Return the [x, y] coordinate for the center point of the cell that contains the specified text.  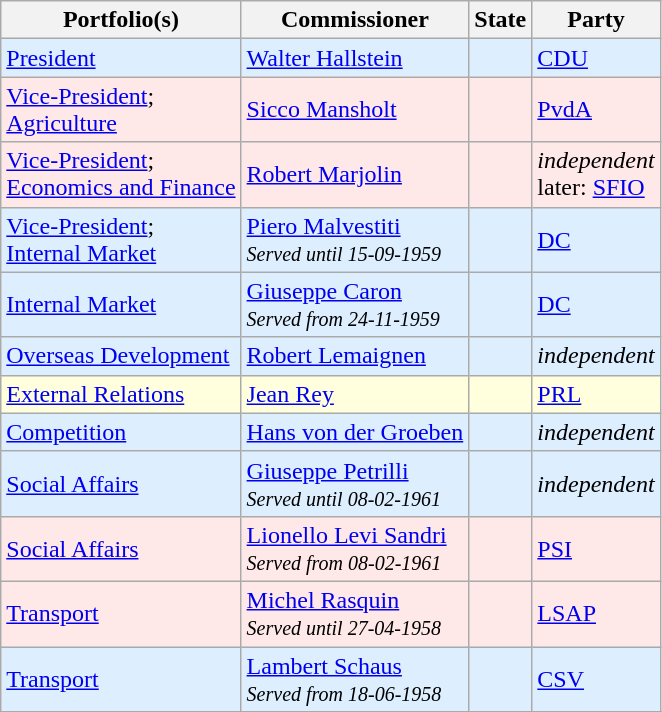
Overseas Development [121, 356]
PRL [596, 394]
Vice-President;Agriculture [121, 110]
Robert Marjolin [355, 174]
Lambert SchausServed from 18-06-1958 [355, 678]
CDU [596, 58]
independentlater: SFIO [596, 174]
PvdA [596, 110]
PSI [596, 548]
Commissioner [355, 20]
Robert Lemaignen [355, 356]
Competition [121, 432]
Michel RasquinServed until 27-04-1958 [355, 614]
LSAP [596, 614]
Sicco Mansholt [355, 110]
Walter Hallstein [355, 58]
President [121, 58]
Hans von der Groeben [355, 432]
Vice-President;Economics and Finance [121, 174]
Giuseppe CaronServed from 24-11-1959 [355, 304]
CSV [596, 678]
Giuseppe PetrilliServed until 08-02-1961 [355, 484]
Jean Rey [355, 394]
Internal Market [121, 304]
Lionello Levi SandriServed from 08-02-1961 [355, 548]
External Relations [121, 394]
Piero MalvestitiServed until 15-09-1959 [355, 240]
Party [596, 20]
Vice-President;Internal Market [121, 240]
Portfolio(s) [121, 20]
State [500, 20]
